Return the (X, Y) coordinate for the center point of the cell that contains the specified text.  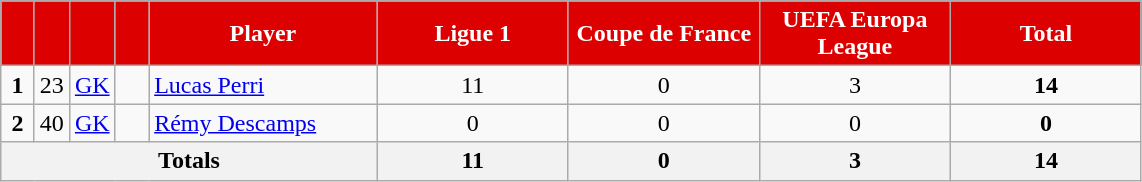
1 (18, 85)
Rémy Descamps (264, 123)
UEFA Europa League (854, 34)
23 (52, 85)
Player (264, 34)
Total (1046, 34)
Lucas Perri (264, 85)
Coupe de France (664, 34)
40 (52, 123)
Totals (189, 161)
2 (18, 123)
Ligue 1 (472, 34)
